Determine the [X, Y] coordinate at the center of the cell enclosing the given text.  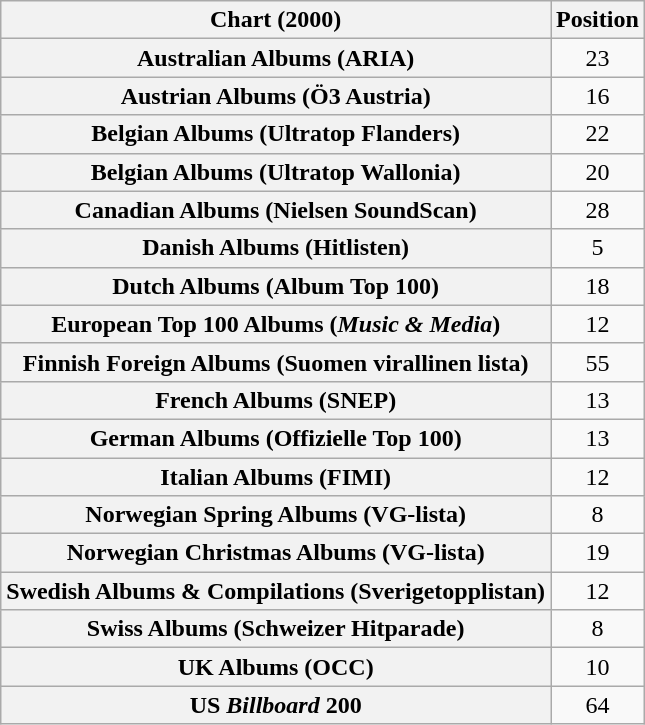
Swedish Albums & Compilations (Sverigetopplistan) [276, 591]
European Top 100 Albums (Music & Media) [276, 324]
Norwegian Spring Albums (VG-lista) [276, 515]
Swiss Albums (Schweizer Hitparade) [276, 629]
22 [598, 134]
French Albums (SNEP) [276, 400]
Dutch Albums (Album Top 100) [276, 286]
Norwegian Christmas Albums (VG-lista) [276, 553]
5 [598, 248]
UK Albums (OCC) [276, 667]
Position [598, 20]
Austrian Albums (Ö3 Austria) [276, 96]
18 [598, 286]
Chart (2000) [276, 20]
US Billboard 200 [276, 705]
10 [598, 667]
55 [598, 362]
Italian Albums (FIMI) [276, 477]
Danish Albums (Hitlisten) [276, 248]
Belgian Albums (Ultratop Wallonia) [276, 172]
Canadian Albums (Nielsen SoundScan) [276, 210]
64 [598, 705]
Belgian Albums (Ultratop Flanders) [276, 134]
Finnish Foreign Albums (Suomen virallinen lista) [276, 362]
23 [598, 58]
19 [598, 553]
28 [598, 210]
16 [598, 96]
Australian Albums (ARIA) [276, 58]
German Albums (Offizielle Top 100) [276, 438]
20 [598, 172]
